Identify which cell holds the provided text, then report its (X, Y) central coordinate. 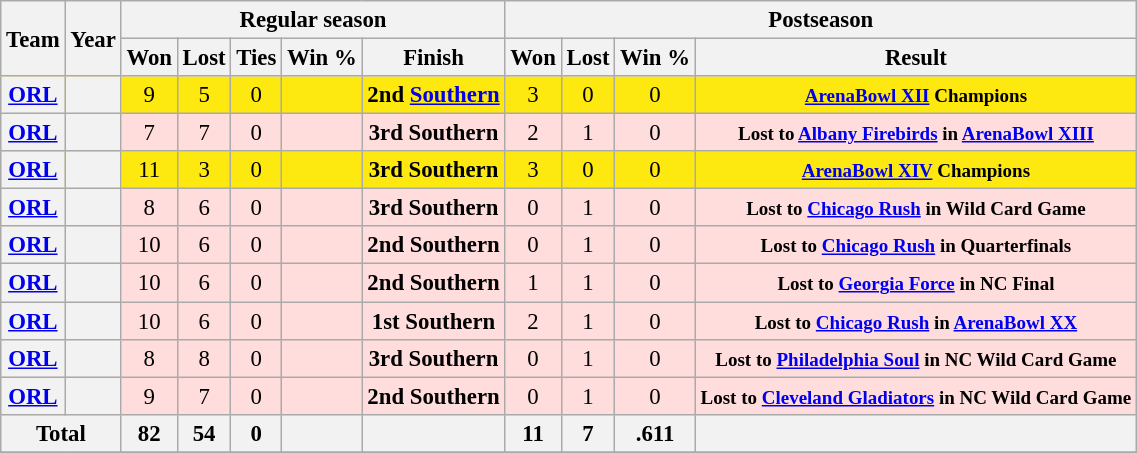
Result (916, 58)
Lost to Cleveland Gladiators in NC Wild Card Game (916, 396)
Lost to Chicago Rush in ArenaBowl XX (916, 321)
Lost to Georgia Force in NC Final (916, 283)
Lost to Chicago Rush in Quarterfinals (916, 245)
5 (204, 95)
Lost to Philadelphia Soul in NC Wild Card Game (916, 358)
Postseason (821, 20)
.611 (655, 433)
ArenaBowl XII Champions (916, 95)
Lost to Chicago Rush in Wild Card Game (916, 208)
Lost to Albany Firebirds in ArenaBowl XIII (916, 133)
Year (93, 38)
Ties (256, 58)
ArenaBowl XIV Champions (916, 170)
54 (204, 433)
82 (149, 433)
Total (61, 433)
Finish (434, 58)
1st Southern (434, 321)
Team (33, 38)
Regular season (313, 20)
